Capture the cell that displays the provided text and extract its (X, Y) central coordinate. 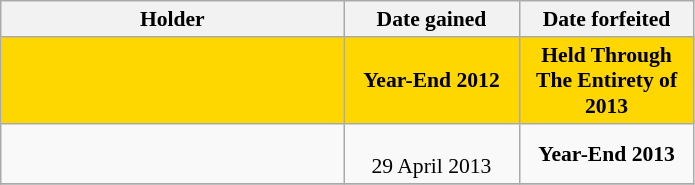
Date forfeited (606, 19)
Year-End 2012 (432, 80)
29 April 2013 (432, 154)
Date gained (432, 19)
Held Through The Entirety of 2013 (606, 80)
Holder (172, 19)
Year-End 2013 (606, 154)
